Pinpoint the cell where the given text exists, returning its [X, Y] midpoint coordinate. 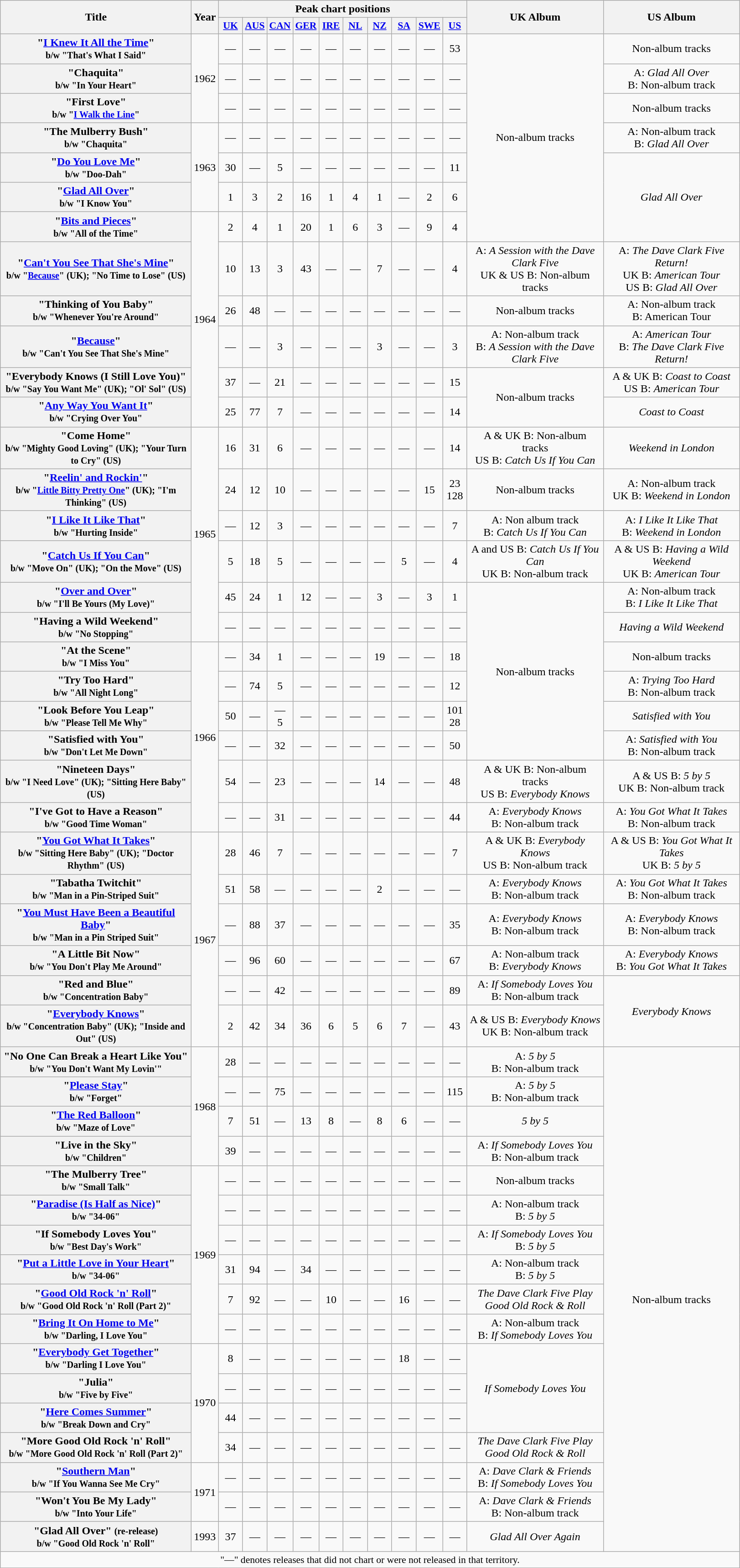
"Everybody Get Together"b/w "Darling I Love You" [96, 1359]
If Somebody Loves You [535, 1388]
20 [305, 227]
UK Album [535, 17]
1966 [205, 737]
1963 [205, 168]
11 [455, 168]
"I Knew It All the Time" b/w "That's What I Said" [96, 48]
—5 [280, 716]
Everybody Knows [671, 1011]
A: Glad All OverB: Non-album track [671, 78]
"At the Scene" b/w "I Miss You" [96, 657]
"The Red Balloon"b/w "Maze of Love" [96, 1121]
"I've Got to Have a Reason" b/w "Good Time Woman" [96, 817]
A: Dave Clark & FriendsB: If Somebody Loves You [535, 1477]
"A Little Bit Now" b/w "You Don't Play Me Around" [96, 960]
A: Satisfied with YouB: Non-album track [671, 746]
"Put a Little Love in Your Heart"b/w "34-06" [96, 1269]
"Because" b/w "Can't You See That She's Mine" [96, 347]
1993 [205, 1537]
60 [280, 960]
5 by 5 [535, 1121]
A: A Session with the Dave Clark FiveUK & US B: Non-album tracks [535, 269]
1967 [205, 939]
Having a Wild Weekend [671, 626]
A: Non-album trackB: Everybody Knows [535, 960]
21 [280, 382]
AUS [254, 26]
54 [231, 781]
19 [379, 657]
A: Non-album trackB: Glad All Over [671, 138]
67 [455, 960]
35 [455, 925]
SWE [430, 26]
A: Non album trackB: Catch Us If You Can [535, 525]
A: Everybody KnowsB: You Got What It Takes [671, 960]
"Glad All Over"b/w "I Know You" [96, 197]
"Satisfied with You" b/w "Don't Let Me Down" [96, 746]
US Album [671, 17]
10128 [455, 716]
A & US B: Everybody KnowsUK B: Non-album track [535, 1026]
"Try Too Hard"b/w "All Night Long" [96, 687]
"Won't You Be My Lady"b/w "Into Your Life" [96, 1506]
UK [231, 26]
"Red and Blue" b/w "Concentration Baby" [96, 990]
"Any Way You Want It"b/w "Crying Over You" [96, 412]
1970 [205, 1403]
A & US B: 5 by 5UK B: Non-album track [671, 781]
A and US B: Catch Us If You CanUK B: Non-album track [535, 561]
A & US B: You Got What It TakesUK B: 5 by 5 [671, 853]
NL [356, 26]
A: Non-album trackB: American Tour [671, 311]
25 [231, 412]
"If Somebody Loves You" b/w "Best Day's Work" [96, 1240]
53 [455, 48]
45 [231, 597]
Weekend in London [671, 448]
"The Mulberry Bush"b/w "Chaquita" [96, 138]
"Julia"b/w "Five by Five" [96, 1388]
"Over and Over"b/w "I'll Be Yours (My Love)" [96, 597]
A: Non-album trackB: A Session with the Dave Clark Five [535, 347]
"Everybody Knows"b/w "Concentration Baby" (UK); "Inside and Out" (US) [96, 1026]
CAN [280, 26]
"Live in the Sky"b/w "Children" [96, 1151]
74 [254, 687]
"Can't You See That She's Mine"b/w "Because" (UK); "No Time to Lose" (US) [96, 269]
"Everybody Knows (I Still Love You)"b/w "Say You Want Me" (UK); "Ol' Sol" (US) [96, 382]
A: Dave Clark & FriendsB: Non-album track [535, 1506]
46 [254, 853]
"Bring It On Home to Me" b/w "Darling, I Love You" [96, 1329]
9 [430, 227]
"Southern Man"b/w "If You Wanna See Me Cry" [96, 1477]
Peak chart positions [343, 9]
A: Non-album trackB: If Somebody Loves You [535, 1329]
32 [280, 746]
"Reelin' and Rockin'"b/w "Little Bitty Pretty One" (UK); "I'm Thinking" (US) [96, 490]
39 [231, 1151]
"You Got What It Takes"b/w "Sitting Here Baby" (UK); "Doctor Rhythm" (US) [96, 853]
US [455, 26]
Glad All Over Again [535, 1537]
"Nineteen Days"b/w "I Need Love" (UK); "Sitting Here Baby" (US) [96, 781]
96 [254, 960]
A & UK B: Non-album tracksUS B: Everybody Knows [535, 781]
1969 [205, 1255]
115 [455, 1092]
88 [254, 925]
"Please Stay" b/w "Forget" [96, 1092]
"Thinking of You Baby"b/w "Whenever You're Around" [96, 311]
A: The Dave Clark Five Return!UK B: American TourUS B: Glad All Over [671, 269]
"More Good Old Rock 'n' Roll"b/w "More Good Old Rock 'n' Roll (Part 2)" [96, 1447]
GER [305, 26]
Title [96, 17]
1968 [205, 1106]
"Here Comes Summer"b/w "Break Down and Cry" [96, 1418]
Year [205, 17]
26 [231, 311]
"The Mulberry Tree"b/w "Small Talk" [96, 1181]
"Look Before You Leap" b/w "Please Tell Me Why" [96, 716]
A: Non-album trackUK B: Weekend in London [671, 490]
"Having a Wild Weekend" b/w "No Stopping" [96, 626]
"Bits and Pieces"b/w "All of the Time" [96, 227]
1965 [205, 534]
75 [280, 1092]
NZ [379, 26]
58 [254, 889]
Coast to Coast [671, 412]
Satisfied with You [671, 716]
94 [254, 1269]
1964 [205, 319]
Glad All Over [671, 197]
"No One Can Break a Heart Like You"b/w "You Don't Want My Lovin'" [96, 1061]
"I Like It Like That" b/w "Hurting Inside" [96, 525]
"First Love" b/w "I Walk the Line" [96, 109]
A & UK B: Everybody KnowsUS B: Non-album track [535, 853]
A & UK B: Non-album tracksUS B: Catch Us If You Can [535, 448]
SA [404, 26]
1962 [205, 78]
"Tabatha Twitchit"b/w "Man in a Pin-Striped Suit" [96, 889]
A: Trying Too HardB: Non-album track [671, 687]
"Come Home"b/w "Mighty Good Loving" (UK); "Your Turn to Cry" (US) [96, 448]
"Chaquita" b/w "In Your Heart" [96, 78]
92 [254, 1299]
"Catch Us If You Can"b/w "Move On" (UK); "On the Move" (US) [96, 561]
A: Non-album trackB: I Like It Like That [671, 597]
"—" denotes releases that did not chart or were not released in that territory. [370, 1559]
"Paradise (Is Half as Nice)" b/w "34-06" [96, 1210]
A & US B: Having a Wild WeekendUK B: American Tour [671, 561]
36 [305, 1026]
A: American TourB: The Dave Clark Five Return! [671, 347]
23 [280, 781]
IRE [331, 26]
"You Must Have Been a Beautiful Baby" b/w "Man in a Pin Striped Suit" [96, 925]
77 [254, 412]
"Glad All Over" (re-release)b/w "Good Old Rock 'n' Roll" [96, 1537]
"Do You Love Me"b/w "Doo-Dah" [96, 168]
A & UK B: Coast to CoastUS B: American Tour [671, 382]
A: If Somebody Loves YouB: 5 by 5 [535, 1240]
1971 [205, 1492]
89 [455, 990]
"Good Old Rock 'n' Roll"b/w "Good Old Rock 'n' Roll (Part 2)" [96, 1299]
30 [231, 168]
A: I Like It Like ThatB: Weekend in London [671, 525]
23128 [455, 490]
